Scan for the cell matching the given text and deliver its [x, y] coordinate at center. 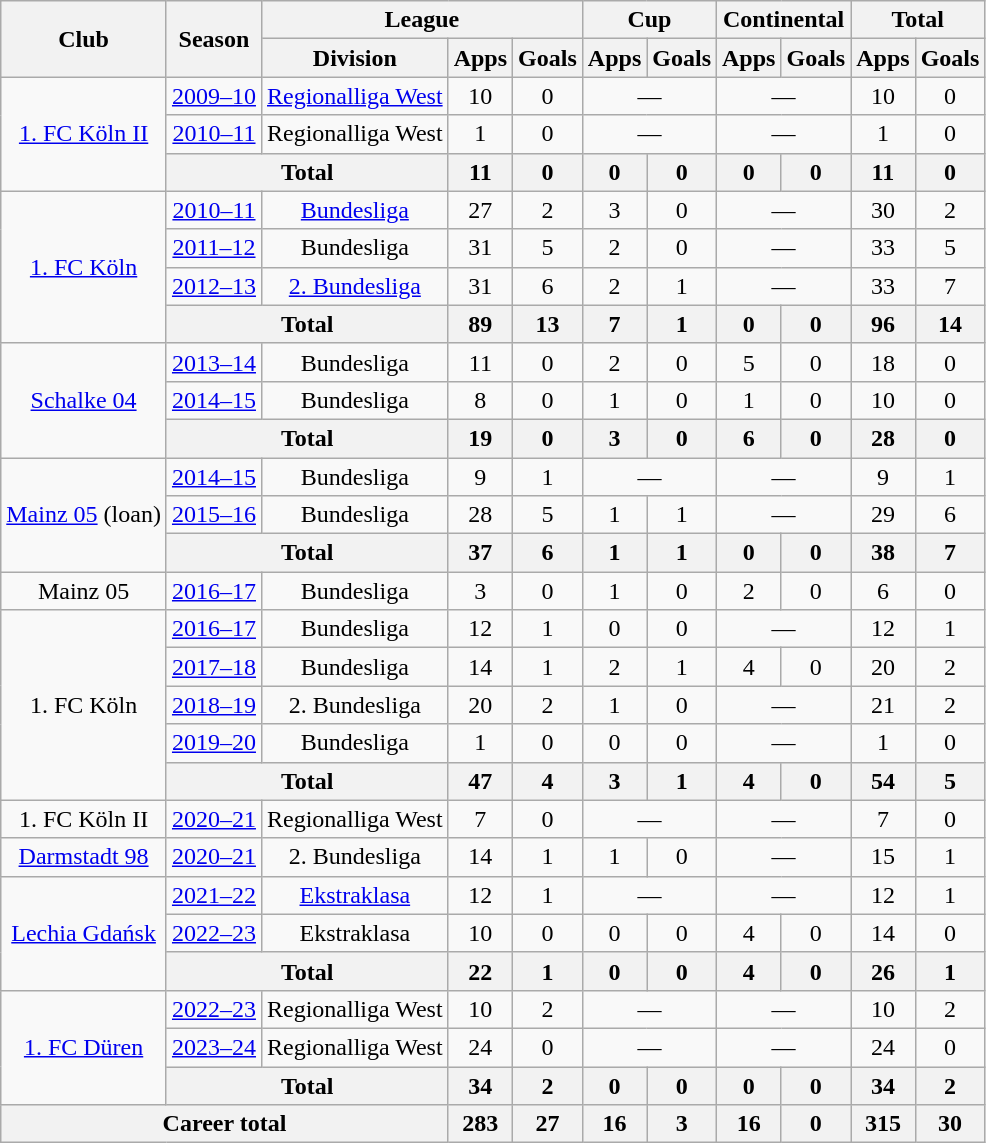
38 [883, 553]
13 [548, 324]
2011–12 [214, 248]
Season [214, 39]
2021–22 [214, 895]
2012–13 [214, 286]
Schalke 04 [84, 400]
2015–16 [214, 515]
Club [84, 39]
2018–19 [214, 705]
8 [480, 400]
2019–20 [214, 743]
Mainz 05 [84, 591]
2013–14 [214, 362]
League [422, 20]
18 [883, 362]
54 [883, 781]
315 [883, 1124]
37 [480, 553]
Division [354, 58]
Darmstadt 98 [84, 857]
Mainz 05 (loan) [84, 515]
19 [480, 438]
47 [480, 781]
283 [480, 1124]
2017–18 [214, 667]
Lechia Gdańsk [84, 933]
89 [480, 324]
15 [883, 857]
96 [883, 324]
2009–10 [214, 96]
29 [883, 515]
22 [480, 971]
Continental [784, 20]
26 [883, 971]
2023–24 [214, 1047]
Cup [649, 20]
1. FC Düren [84, 1047]
21 [883, 705]
Career total [224, 1124]
